Locate the cell with the specified text and output its [X, Y] center coordinate. 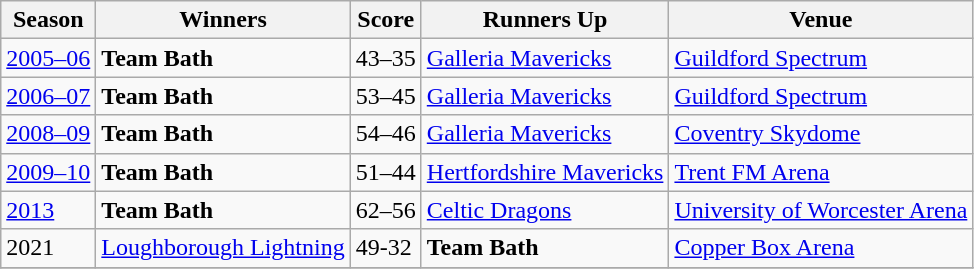
2008–09 [48, 134]
2005–06 [48, 58]
Trent FM Arena [821, 172]
2006–07 [48, 96]
51–44 [386, 172]
Score [386, 20]
Loughborough Lightning [223, 248]
2021 [48, 248]
49-32 [386, 248]
43–35 [386, 58]
Copper Box Arena [821, 248]
Coventry Skydome [821, 134]
Runners Up [545, 20]
62–56 [386, 210]
University of Worcester Arena [821, 210]
Hertfordshire Mavericks [545, 172]
2013 [48, 210]
Winners [223, 20]
54–46 [386, 134]
2009–10 [48, 172]
Venue [821, 20]
Season [48, 20]
Celtic Dragons [545, 210]
53–45 [386, 96]
